Provide the (x, y) coordinate of the cell's center where the given text is located.  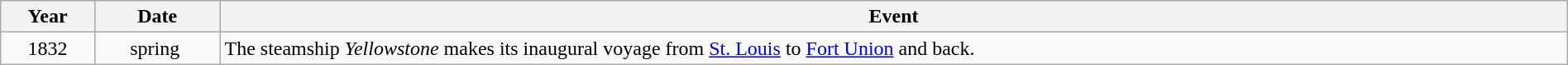
spring (157, 48)
Year (48, 17)
Event (893, 17)
1832 (48, 48)
Date (157, 17)
The steamship Yellowstone makes its inaugural voyage from St. Louis to Fort Union and back. (893, 48)
